Scan for the cell matching the given text and deliver its (x, y) coordinate at center. 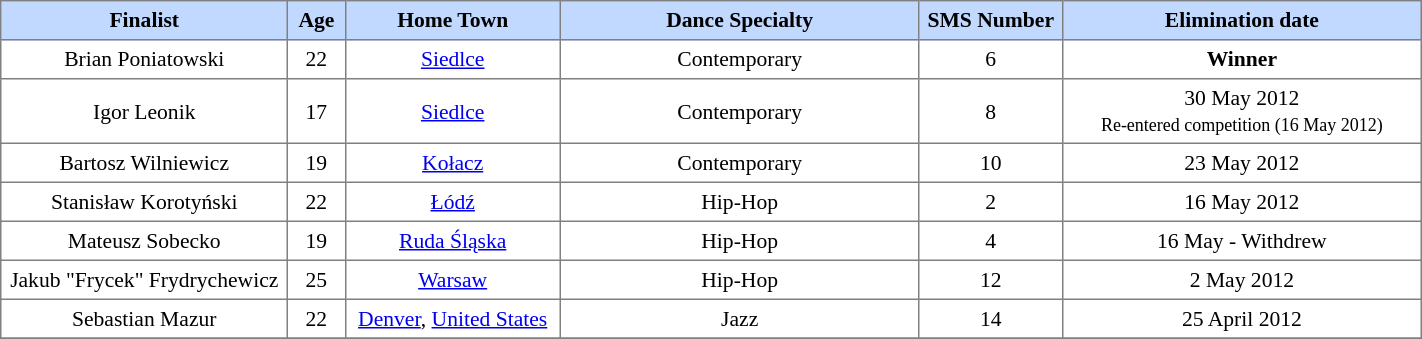
Mateusz Sobecko (144, 240)
2 (990, 202)
Łódź (452, 202)
Stanisław Korotyński (144, 202)
30 May 2012 Re-entered competition (16 May 2012) (1242, 111)
4 (990, 240)
Denver, United States (452, 318)
6 (990, 60)
12 (990, 280)
25 (316, 280)
Winner (1242, 60)
Elimination date (1242, 20)
Finalist (144, 20)
16 May 2012 (1242, 202)
2 May 2012 (1242, 280)
14 (990, 318)
Kołacz (452, 162)
Brian Poniatowski (144, 60)
Home Town (452, 20)
Warsaw (452, 280)
10 (990, 162)
SMS Number (990, 20)
Jazz (740, 318)
25 April 2012 (1242, 318)
Dance Specialty (740, 20)
Sebastian Mazur (144, 318)
Jakub "Frycek" Frydrychewicz (144, 280)
Age (316, 20)
23 May 2012 (1242, 162)
16 May - Withdrew (1242, 240)
Bartosz Wilniewicz (144, 162)
Igor Leonik (144, 111)
Ruda Śląska (452, 240)
17 (316, 111)
8 (990, 111)
